Find where the given text appears and provide that cell's center as [x, y] coordinate. 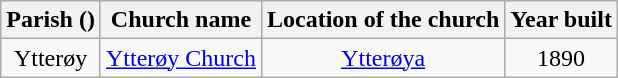
Ytterøy Church [180, 58]
1890 [562, 58]
Year built [562, 20]
Ytterøy [51, 58]
Location of the church [384, 20]
Parish () [51, 20]
Church name [180, 20]
Ytterøya [384, 58]
